Detect which cell encompasses the target text, then output its [x, y] center coordinate. 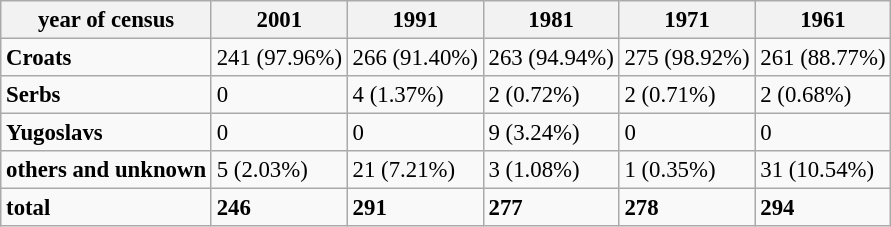
266 (91.40%) [415, 58]
4 (1.37%) [415, 95]
1961 [823, 20]
Croats [106, 58]
261 (88.77%) [823, 58]
246 [279, 208]
2 (0.72%) [551, 95]
1991 [415, 20]
total [106, 208]
31 (10.54%) [823, 170]
Yugoslavs [106, 133]
278 [687, 208]
3 (1.08%) [551, 170]
2 (0.71%) [687, 95]
2001 [279, 20]
others and unknown [106, 170]
9 (3.24%) [551, 133]
275 (98.92%) [687, 58]
2 (0.68%) [823, 95]
5 (2.03%) [279, 170]
241 (97.96%) [279, 58]
Serbs [106, 95]
294 [823, 208]
21 (7.21%) [415, 170]
277 [551, 208]
1981 [551, 20]
291 [415, 208]
1971 [687, 20]
263 (94.94%) [551, 58]
1 (0.35%) [687, 170]
year of census [106, 20]
